Identify which cell holds the provided text, then report its [x, y] central coordinate. 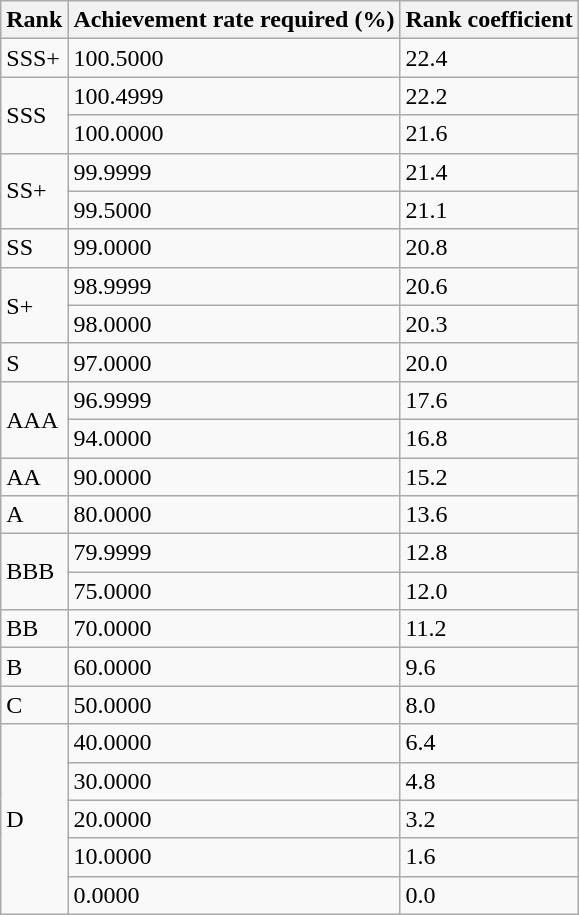
21.6 [489, 134]
13.6 [489, 515]
SSS+ [34, 58]
50.0000 [234, 705]
100.0000 [234, 134]
75.0000 [234, 591]
SS [34, 248]
A [34, 515]
90.0000 [234, 477]
BBB [34, 572]
20.3 [489, 324]
96.9999 [234, 400]
20.8 [489, 248]
AAA [34, 419]
20.0000 [234, 819]
22.2 [489, 96]
0.0000 [234, 895]
15.2 [489, 477]
6.4 [489, 743]
20.0 [489, 362]
99.5000 [234, 210]
BB [34, 629]
12.0 [489, 591]
B [34, 667]
22.4 [489, 58]
20.6 [489, 286]
9.6 [489, 667]
8.0 [489, 705]
4.8 [489, 781]
17.6 [489, 400]
79.9999 [234, 553]
98.9999 [234, 286]
SS+ [34, 191]
21.1 [489, 210]
10.0000 [234, 857]
97.0000 [234, 362]
40.0000 [234, 743]
S [34, 362]
12.8 [489, 553]
Rank [34, 20]
100.4999 [234, 96]
AA [34, 477]
99.0000 [234, 248]
16.8 [489, 438]
Achievement rate required (%) [234, 20]
S+ [34, 305]
99.9999 [234, 172]
94.0000 [234, 438]
98.0000 [234, 324]
80.0000 [234, 515]
60.0000 [234, 667]
70.0000 [234, 629]
1.6 [489, 857]
30.0000 [234, 781]
11.2 [489, 629]
Rank coefficient [489, 20]
SSS [34, 115]
C [34, 705]
21.4 [489, 172]
100.5000 [234, 58]
0.0 [489, 895]
D [34, 819]
3.2 [489, 819]
